Output the (X, Y) coordinate of the center of the cell containing the given text.  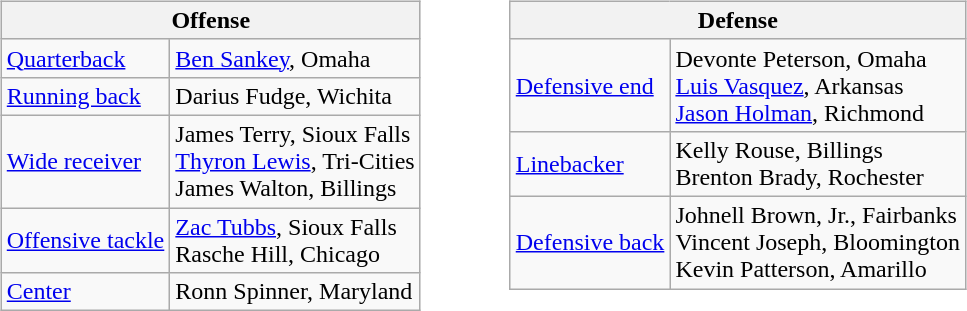
Johnell Brown, Jr., FairbanksVincent Joseph, BloomingtonKevin Patterson, Amarillo (818, 242)
Zac Tubbs, Sioux FallsRasche Hill, Chicago (295, 240)
Defensive end (590, 85)
Kelly Rouse, BillingsBrenton Brady, Rochester (818, 164)
Defensive back (590, 242)
Quarterback (86, 58)
Devonte Peterson, OmahaLuis Vasquez, ArkansasJason Holman, Richmond (818, 85)
Offense (210, 20)
Ben Sankey, Omaha (295, 58)
Ronn Spinner, Maryland (295, 292)
Linebacker (590, 164)
Darius Fudge, Wichita (295, 96)
Center (86, 292)
Defense (738, 20)
Wide receiver (86, 161)
Offensive tackle (86, 240)
James Terry, Sioux FallsThyron Lewis, Tri-CitiesJames Walton, Billings (295, 161)
Running back (86, 96)
